Provide the [x, y] coordinate of the cell's center where the given text is located.  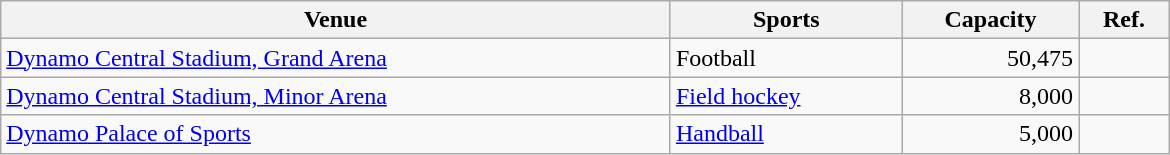
Venue [336, 20]
Dynamo Central Stadium, Grand Arena [336, 58]
50,475 [990, 58]
Sports [786, 20]
Field hockey [786, 96]
Handball [786, 134]
Dynamo Central Stadium, Minor Arena [336, 96]
Capacity [990, 20]
Ref. [1124, 20]
5,000 [990, 134]
Dynamo Palace of Sports [336, 134]
8,000 [990, 96]
Football [786, 58]
